Return [X, Y] of the center of cell containing provided text 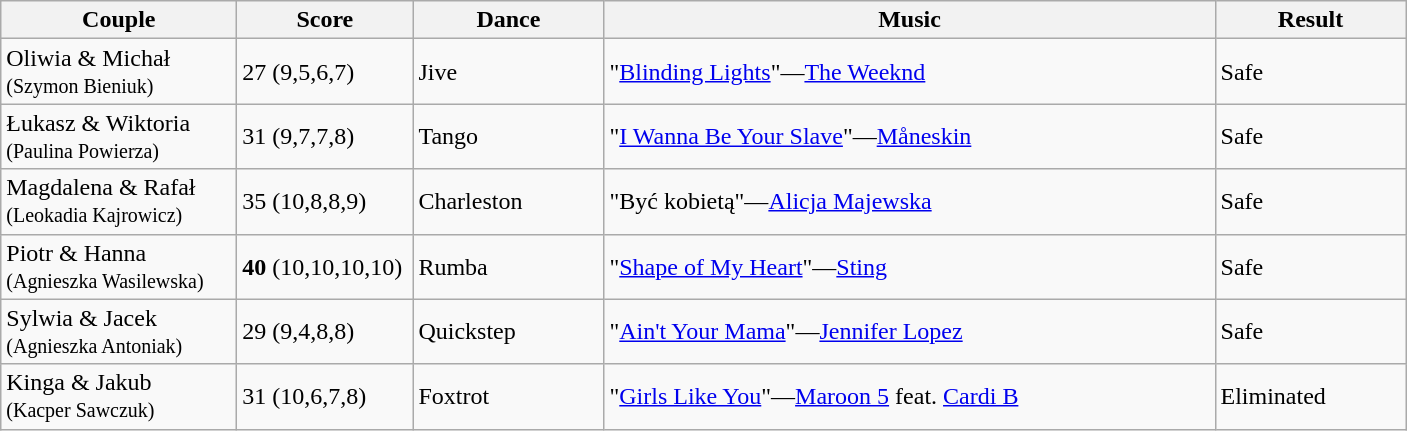
Tango [508, 136]
Magdalena & Rafał(Leokadia Kajrowicz) [119, 202]
"Girls Like You"—Maroon 5 feat. Cardi B [910, 396]
Eliminated [1310, 396]
"I Wanna Be Your Slave"—Måneskin [910, 136]
Charleston [508, 202]
"Być kobietą"—Alicja Majewska [910, 202]
Piotr & Hanna(Agnieszka Wasilewska) [119, 266]
Kinga & Jakub(Kacper Sawczuk) [119, 396]
Łukasz & Wiktoria(Paulina Powierza) [119, 136]
40 (10,10,10,10) [325, 266]
Score [325, 20]
31 (9,7,7,8) [325, 136]
35 (10,8,8,9) [325, 202]
"Shape of My Heart"—Sting [910, 266]
"Blinding Lights"—The Weeknd [910, 72]
Result [1310, 20]
"Ain't Your Mama"—Jennifer Lopez [910, 332]
Couple [119, 20]
Quickstep [508, 332]
27 (9,5,6,7) [325, 72]
Oliwia & Michał(Szymon Bieniuk) [119, 72]
29 (9,4,8,8) [325, 332]
Music [910, 20]
Foxtrot [508, 396]
Rumba [508, 266]
Sylwia & Jacek(Agnieszka Antoniak) [119, 332]
Jive [508, 72]
31 (10,6,7,8) [325, 396]
Dance [508, 20]
